Scan for the cell matching the given text and deliver its (x, y) coordinate at center. 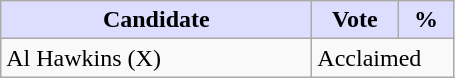
% (426, 20)
Acclaimed (383, 58)
Al Hawkins (X) (156, 58)
Candidate (156, 20)
Vote (355, 20)
